Extract the [x, y] coordinate from the center of the cell holding the provided text.  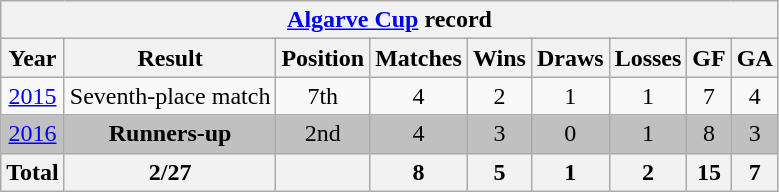
Year [33, 58]
Draws [570, 58]
2015 [33, 96]
Losses [648, 58]
Matches [419, 58]
Algarve Cup record [390, 20]
2/27 [170, 172]
GA [754, 58]
7th [323, 96]
15 [709, 172]
5 [499, 172]
Total [33, 172]
2nd [323, 134]
Position [323, 58]
GF [709, 58]
0 [570, 134]
Result [170, 58]
2016 [33, 134]
Wins [499, 58]
Runners-up [170, 134]
Seventh-place match [170, 96]
